Find where the given text appears and provide that cell's center as [X, Y] coordinate. 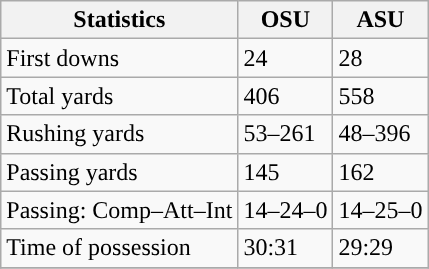
28 [380, 58]
30:31 [286, 248]
First downs [120, 58]
29:29 [380, 248]
Rushing yards [120, 134]
24 [286, 58]
162 [380, 172]
Passing yards [120, 172]
Time of possession [120, 248]
53–261 [286, 134]
145 [286, 172]
48–396 [380, 134]
Passing: Comp–Att–Int [120, 210]
ASU [380, 20]
Statistics [120, 20]
14–24–0 [286, 210]
Total yards [120, 96]
OSU [286, 20]
14–25–0 [380, 210]
406 [286, 96]
558 [380, 96]
